Identify which cell holds the provided text, then report its (x, y) central coordinate. 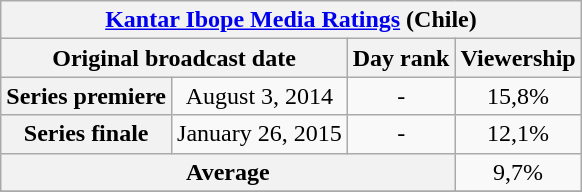
August 3, 2014 (260, 96)
Series premiere (86, 96)
Series finale (86, 134)
Average (228, 172)
15,8% (518, 96)
Day rank (401, 58)
Original broadcast date (174, 58)
12,1% (518, 134)
Kantar Ibope Media Ratings (Chile) (291, 20)
January 26, 2015 (260, 134)
Viewership (518, 58)
9,7% (518, 172)
